Provide the [x, y] coordinate of the cell's center where the given text is located.  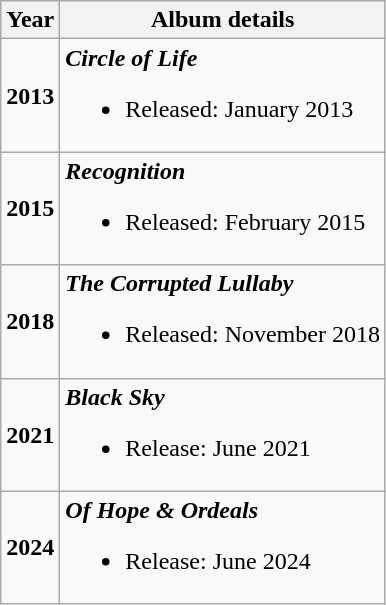
2018 [30, 322]
2013 [30, 96]
2024 [30, 548]
The Corrupted LullabyReleased: November 2018 [223, 322]
2021 [30, 434]
RecognitionReleased: February 2015 [223, 208]
Circle of LifeReleased: January 2013 [223, 96]
Album details [223, 20]
Year [30, 20]
Black SkyRelease: June 2021 [223, 434]
Of Hope & OrdealsRelease: June 2024 [223, 548]
2015 [30, 208]
